Pinpoint the cell where the given text exists, returning its (X, Y) midpoint coordinate. 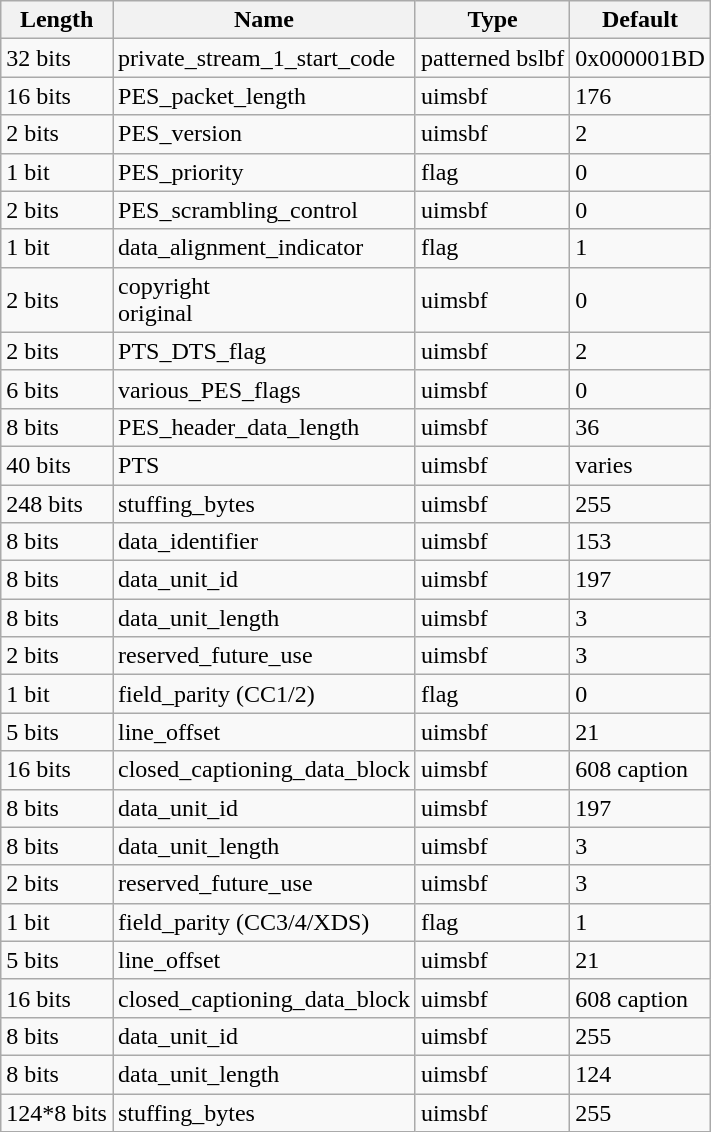
copyrightoriginal (264, 300)
32 bits (57, 58)
176 (640, 96)
data_alignment_indicator (264, 248)
Name (264, 20)
private_stream_1_start_code (264, 58)
PES_priority (264, 172)
153 (640, 542)
PES_packet_length (264, 96)
PTS (264, 465)
0x000001BD (640, 58)
124 (640, 1074)
124*8 bits (57, 1113)
PTS_DTS_flag (264, 351)
40 bits (57, 465)
Type (492, 20)
data_identifier (264, 542)
Default (640, 20)
PES_scrambling_control (264, 210)
varies (640, 465)
field_parity (CC1/2) (264, 694)
6 bits (57, 389)
patterned bslbf (492, 58)
field_parity (CC3/4/XDS) (264, 922)
PES_version (264, 134)
36 (640, 427)
248 bits (57, 503)
various_PES_flags (264, 389)
Length (57, 20)
PES_header_data_length (264, 427)
